Pinpoint the cell where the given text exists, returning its (x, y) midpoint coordinate. 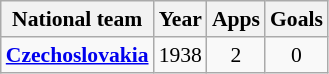
Goals (296, 19)
Year (180, 19)
0 (296, 55)
Czechoslovakia (78, 55)
2 (236, 55)
1938 (180, 55)
National team (78, 19)
Apps (236, 19)
